Determine the [X, Y] coordinate at the center of the cell enclosing the given text.  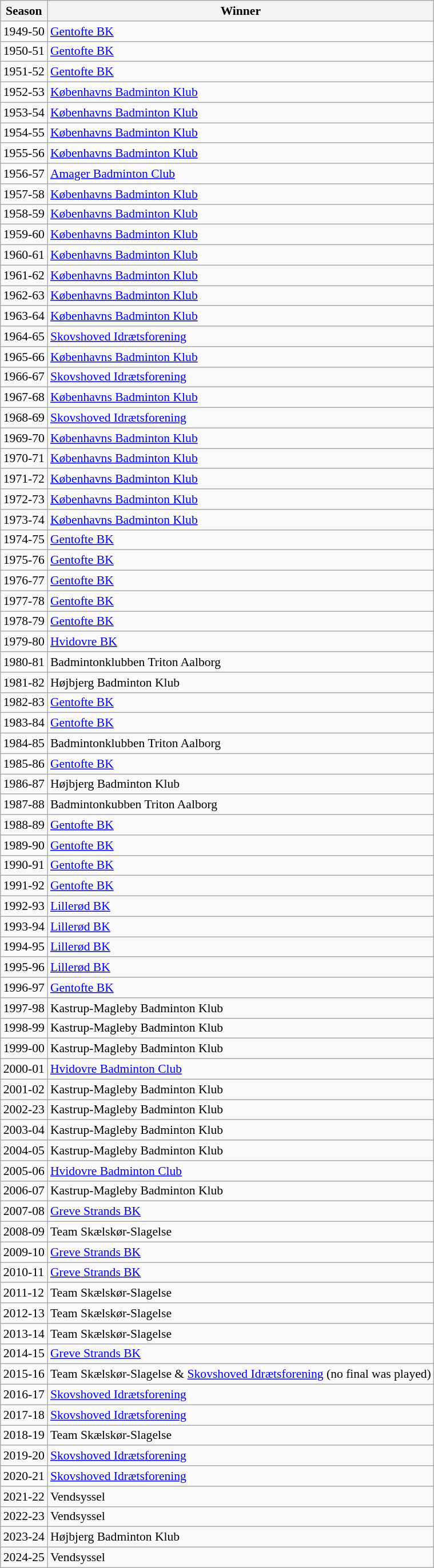
1990-91 [24, 865]
1985-86 [24, 764]
1981-82 [24, 683]
1965-66 [24, 357]
1962-63 [24, 296]
Amager Badminton Club [241, 174]
2003-04 [24, 1130]
1974-75 [24, 540]
2012-13 [24, 1313]
2009-10 [24, 1252]
1983-84 [24, 723]
1964-65 [24, 336]
1995-96 [24, 968]
1984-85 [24, 744]
1997-98 [24, 1008]
1961-62 [24, 275]
2000-01 [24, 1069]
1989-90 [24, 845]
2013-14 [24, 1334]
2019-20 [24, 1456]
2010-11 [24, 1273]
1988-89 [24, 825]
2004-05 [24, 1150]
1973-74 [24, 520]
2024-25 [24, 1558]
1999-00 [24, 1049]
1991-92 [24, 886]
Winner [241, 11]
1998-99 [24, 1028]
1953-54 [24, 113]
1976-77 [24, 581]
1963-64 [24, 316]
Hvidovre BK [241, 642]
2020-21 [24, 1476]
1966-67 [24, 377]
1969-70 [24, 438]
1951-52 [24, 72]
2001-02 [24, 1089]
1993-94 [24, 927]
2002-23 [24, 1110]
2022-23 [24, 1517]
2008-09 [24, 1232]
1955-56 [24, 154]
Season [24, 11]
1975-76 [24, 560]
2015-16 [24, 1374]
1954-55 [24, 133]
1972-73 [24, 499]
1971-72 [24, 479]
Team Skælskør-Slagelse & Skovshoved Idrætsforening (no final was played) [241, 1374]
2016-17 [24, 1395]
1992-93 [24, 907]
1987-88 [24, 805]
1956-57 [24, 174]
2006-07 [24, 1191]
2007-08 [24, 1212]
2005-06 [24, 1171]
2023-24 [24, 1537]
1977-78 [24, 601]
2011-12 [24, 1293]
1949-50 [24, 31]
1957-58 [24, 194]
2014-15 [24, 1354]
2021-22 [24, 1497]
1958-59 [24, 214]
1960-61 [24, 255]
1970-71 [24, 459]
1982-83 [24, 703]
1978-79 [24, 621]
1968-69 [24, 418]
1996-97 [24, 988]
1980-81 [24, 662]
1952-53 [24, 93]
1994-95 [24, 947]
2018-19 [24, 1435]
Badmintonkubben Triton Aalborg [241, 805]
1950-51 [24, 51]
1986-87 [24, 784]
1979-80 [24, 642]
1959-60 [24, 235]
2017-18 [24, 1415]
1967-68 [24, 398]
